From the cell containing the given text, extract its center point as (x, y) coordinate. 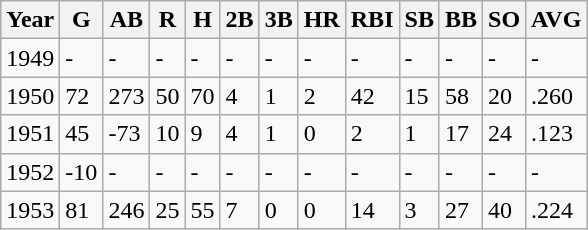
H (202, 20)
1951 (30, 134)
246 (126, 210)
.260 (556, 96)
1952 (30, 172)
70 (202, 96)
20 (504, 96)
40 (504, 210)
Year (30, 20)
SB (419, 20)
3 (419, 210)
2B (240, 20)
3B (278, 20)
27 (460, 210)
RBI (372, 20)
72 (82, 96)
.123 (556, 134)
24 (504, 134)
AB (126, 20)
10 (168, 134)
17 (460, 134)
14 (372, 210)
BB (460, 20)
7 (240, 210)
45 (82, 134)
G (82, 20)
50 (168, 96)
1953 (30, 210)
-10 (82, 172)
.224 (556, 210)
42 (372, 96)
55 (202, 210)
AVG (556, 20)
R (168, 20)
SO (504, 20)
81 (82, 210)
58 (460, 96)
HR (322, 20)
1949 (30, 58)
1950 (30, 96)
15 (419, 96)
273 (126, 96)
-73 (126, 134)
9 (202, 134)
25 (168, 210)
